Identify which cell holds the provided text, then report its (X, Y) central coordinate. 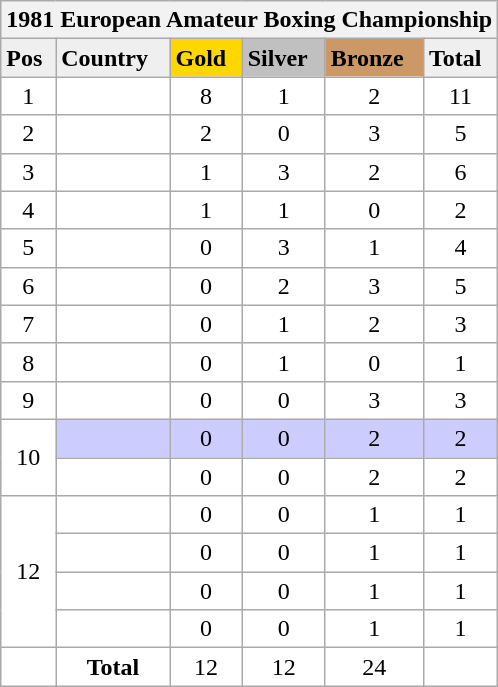
10 (28, 457)
Silver (284, 58)
9 (28, 400)
Bronze (374, 58)
Pos (28, 58)
Gold (206, 58)
24 (374, 667)
7 (28, 324)
Country (113, 58)
1981 European Amateur Boxing Championship (250, 20)
11 (460, 96)
